Detect which cell encompasses the target text, then output its (x, y) center coordinate. 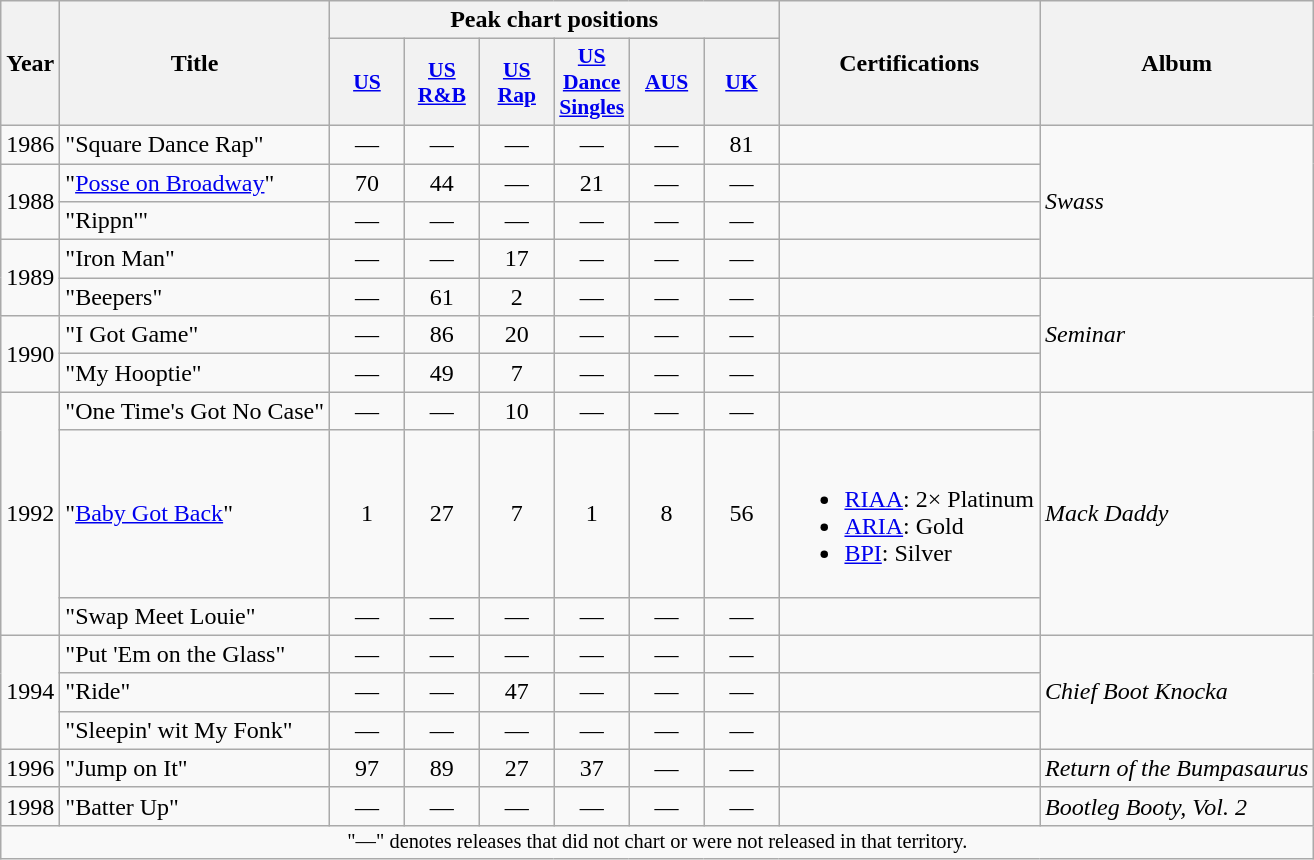
"One Time's Got No Case" (195, 411)
Return of the Bumpasaurus (1177, 768)
81 (742, 144)
Mack Daddy (1177, 514)
AUS (666, 82)
Album (1177, 64)
Certifications (910, 64)
"Ride" (195, 692)
10 (516, 411)
61 (442, 297)
Chief Boot Knocka (1177, 692)
Peak chart positions (554, 20)
89 (442, 768)
20 (516, 335)
"Rippn'" (195, 221)
"My Hooptie" (195, 373)
37 (592, 768)
US Rap (516, 82)
44 (442, 183)
Title (195, 64)
US Dance Singles (592, 82)
1989 (30, 278)
47 (516, 692)
1990 (30, 354)
UK (742, 82)
"Square Dance Rap" (195, 144)
RIAA: 2× PlatinumARIA: GoldBPI: Silver (910, 514)
"Sleepin' wit My Fonk" (195, 730)
17 (516, 259)
"Iron Man" (195, 259)
"Beepers" (195, 297)
8 (666, 514)
"Batter Up" (195, 806)
56 (742, 514)
"Swap Meet Louie" (195, 616)
21 (592, 183)
49 (442, 373)
86 (442, 335)
1988 (30, 202)
Seminar (1177, 335)
1986 (30, 144)
1998 (30, 806)
"Put 'Em on the Glass" (195, 654)
"Posse on Broadway" (195, 183)
Year (30, 64)
70 (366, 183)
"—" denotes releases that did not chart or were not released in that territory. (658, 842)
"Jump on It" (195, 768)
US R&B (442, 82)
1996 (30, 768)
Bootleg Booty, Vol. 2 (1177, 806)
1994 (30, 692)
US (366, 82)
2 (516, 297)
"Baby Got Back" (195, 514)
1992 (30, 514)
"I Got Game" (195, 335)
97 (366, 768)
Swass (1177, 201)
